Pinpoint the cell where the given text exists, returning its (x, y) midpoint coordinate. 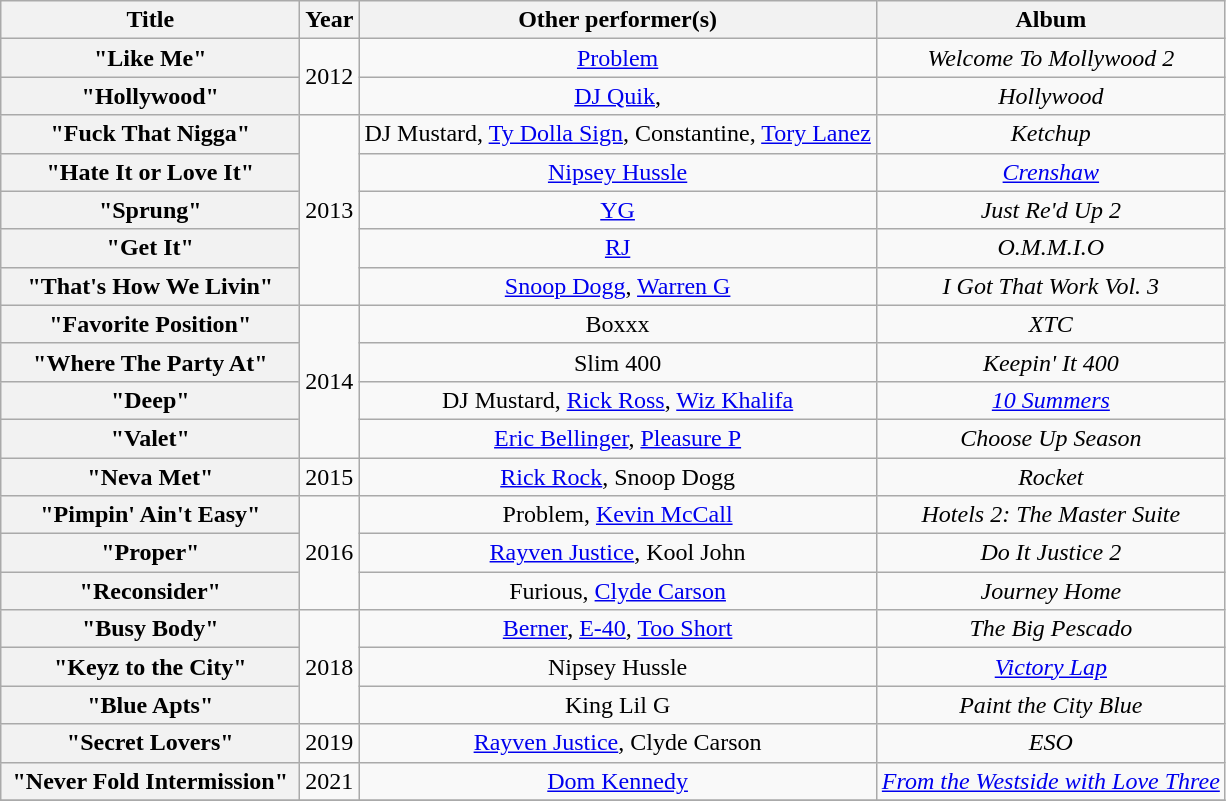
Berner, E-40, Too Short (618, 629)
Just Re'd Up 2 (1050, 210)
2018 (330, 667)
"Hate It or Love It" (150, 172)
Album (1050, 20)
Rayven Justice, Kool John (618, 553)
ESO (1050, 743)
"Keyz to the City" (150, 667)
Paint the City Blue (1050, 705)
Do It Justice 2 (1050, 553)
Choose Up Season (1050, 438)
Problem, Kevin McCall (618, 515)
Rayven Justice, Clyde Carson (618, 743)
2021 (330, 781)
Furious, Clyde Carson (618, 591)
XTC (1050, 324)
"Busy Body" (150, 629)
"Where The Party At" (150, 362)
Ketchup (1050, 134)
DJ Mustard, Rick Ross, Wiz Khalifa (618, 400)
2016 (330, 553)
Rick Rock, Snoop Dogg (618, 477)
Year (330, 20)
Victory Lap (1050, 667)
From the Westside with Love Three (1050, 781)
The Big Pescado (1050, 629)
I Got That Work Vol. 3 (1050, 286)
Boxxx (618, 324)
Title (150, 20)
"Proper" (150, 553)
YG (618, 210)
RJ (618, 248)
Dom Kennedy (618, 781)
"Hollywood" (150, 96)
Crenshaw (1050, 172)
DJ Mustard, Ty Dolla Sign, Constantine, Tory Lanez (618, 134)
"Reconsider" (150, 591)
O.M.M.I.O (1050, 248)
"Get It" (150, 248)
10 Summers (1050, 400)
"Like Me" (150, 58)
"Neva Met" (150, 477)
"Fuck That Nigga" (150, 134)
Welcome To Mollywood 2 (1050, 58)
"Sprung" (150, 210)
"That's How We Livin" (150, 286)
"Favorite Position" (150, 324)
Journey Home (1050, 591)
"Secret Lovers" (150, 743)
Problem (618, 58)
Hollywood (1050, 96)
King Lil G (618, 705)
Other performer(s) (618, 20)
Snoop Dogg, Warren G (618, 286)
2014 (330, 381)
Hotels 2: The Master Suite (1050, 515)
2015 (330, 477)
Rocket (1050, 477)
2012 (330, 77)
2019 (330, 743)
"Valet" (150, 438)
DJ Quik, (618, 96)
"Never Fold Intermission" (150, 781)
"Blue Apts" (150, 705)
2013 (330, 210)
"Pimpin' Ain't Easy" (150, 515)
Eric Bellinger, Pleasure P (618, 438)
Slim 400 (618, 362)
Keepin' It 400 (1050, 362)
"Deep" (150, 400)
